Search for the cell housing the specified text and yield its (x, y) center coordinate. 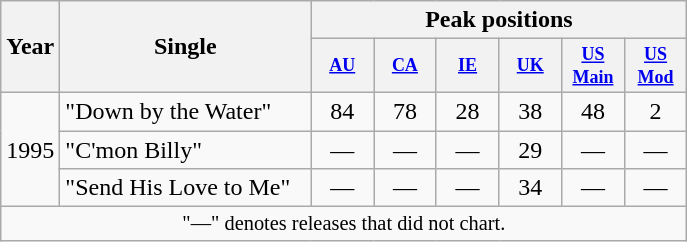
78 (406, 111)
AU (342, 66)
48 (594, 111)
"C'mon Billy" (186, 150)
Year (30, 47)
1995 (30, 149)
28 (468, 111)
US Main (594, 66)
CA (406, 66)
UK (530, 66)
29 (530, 150)
"Send His Love to Me" (186, 188)
38 (530, 111)
34 (530, 188)
IE (468, 66)
84 (342, 111)
"—" denotes releases that did not chart. (344, 224)
Single (186, 47)
2 (656, 111)
Peak positions (499, 20)
US Mod (656, 66)
"Down by the Water" (186, 111)
